Output the [x, y] coordinate of the center of the cell containing the given text.  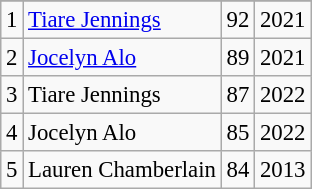
2013 [283, 170]
4 [12, 133]
85 [238, 133]
84 [238, 170]
92 [238, 20]
2 [12, 58]
89 [238, 58]
1 [12, 20]
Lauren Chamberlain [122, 170]
3 [12, 95]
5 [12, 170]
87 [238, 95]
